Scan for the cell matching the given text and deliver its (X, Y) coordinate at center. 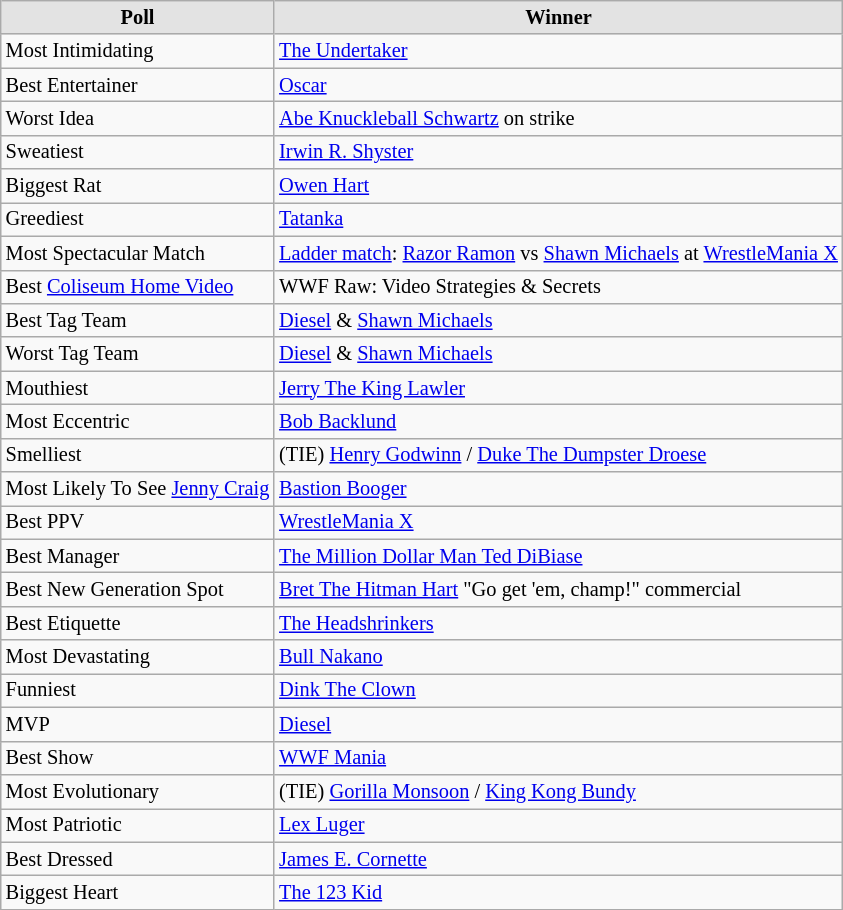
Abe Knuckleball Schwartz on strike (558, 118)
Lex Luger (558, 825)
Best Etiquette (138, 623)
Best Show (138, 758)
Dink The Clown (558, 690)
Best Tag Team (138, 320)
The 123 Kid (558, 892)
Winner (558, 17)
Worst Tag Team (138, 354)
Best Coliseum Home Video (138, 287)
James E. Cornette (558, 859)
MVP (138, 724)
Poll (138, 17)
Most Evolutionary (138, 791)
Best New Generation Spot (138, 589)
Most Eccentric (138, 421)
Owen Hart (558, 186)
WWF Raw: Video Strategies & Secrets (558, 287)
Best Entertainer (138, 85)
Sweatiest (138, 152)
Bret The Hitman Hart "Go get 'em, champ!" commercial (558, 589)
Irwin R. Shyster (558, 152)
Mouthiest (138, 388)
The Undertaker (558, 51)
The Headshrinkers (558, 623)
WWF Mania (558, 758)
Biggest Rat (138, 186)
Ladder match: Razor Ramon vs Shawn Michaels at WrestleMania X (558, 253)
Best Dressed (138, 859)
Greediest (138, 219)
Best PPV (138, 522)
Tatanka (558, 219)
(TIE) Gorilla Monsoon / King Kong Bundy (558, 791)
Worst Idea (138, 118)
Best Manager (138, 556)
Most Devastating (138, 657)
The Million Dollar Man Ted DiBiase (558, 556)
Bob Backlund (558, 421)
Most Spectacular Match (138, 253)
Most Intimidating (138, 51)
Smelliest (138, 455)
Funniest (138, 690)
Bastion Booger (558, 489)
(TIE) Henry Godwinn / Duke The Dumpster Droese (558, 455)
WrestleMania X (558, 522)
Biggest Heart (138, 892)
Oscar (558, 85)
Bull Nakano (558, 657)
Most Likely To See Jenny Craig (138, 489)
Jerry The King Lawler (558, 388)
Diesel (558, 724)
Most Patriotic (138, 825)
